Return (X, Y) of the center of cell containing provided text 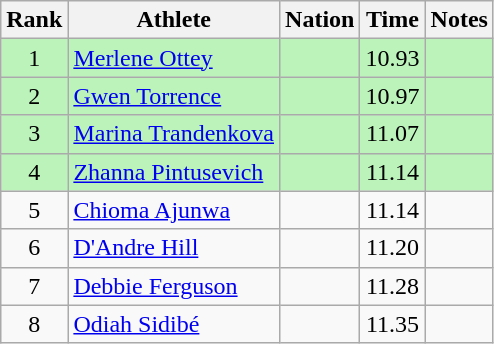
10.93 (392, 58)
Odiah Sidibé (174, 324)
Notes (459, 20)
6 (34, 248)
11.28 (392, 286)
Rank (34, 20)
Zhanna Pintusevich (174, 172)
Chioma Ajunwa (174, 210)
Nation (320, 20)
D'Andre Hill (174, 248)
2 (34, 96)
Merlene Ottey (174, 58)
4 (34, 172)
11.07 (392, 134)
11.20 (392, 248)
Time (392, 20)
3 (34, 134)
Athlete (174, 20)
11.35 (392, 324)
Gwen Torrence (174, 96)
Debbie Ferguson (174, 286)
10.97 (392, 96)
5 (34, 210)
8 (34, 324)
Marina Trandenkova (174, 134)
7 (34, 286)
1 (34, 58)
